Determine the [x, y] coordinate at the center of the cell enclosing the given text.  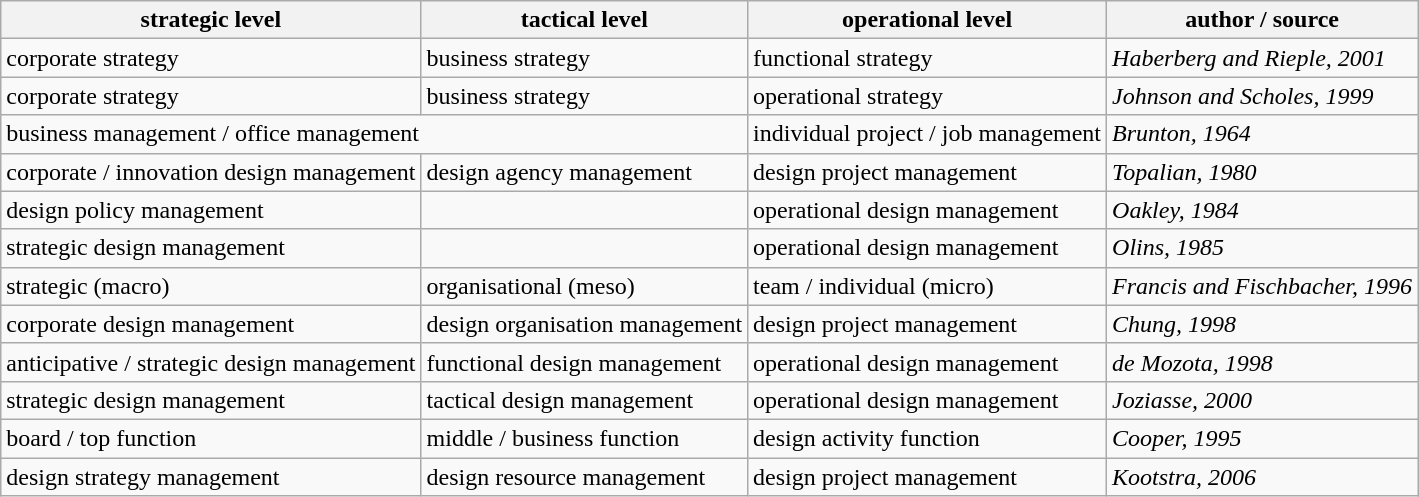
design resource management [584, 477]
Kootstra, 2006 [1262, 477]
team / individual (micro) [928, 286]
corporate / innovation design management [211, 172]
strategic level [211, 20]
strategic (macro) [211, 286]
middle / business function [584, 438]
operational strategy [928, 96]
Chung, 1998 [1262, 324]
Joziasse, 2000 [1262, 400]
Cooper, 1995 [1262, 438]
design agency management [584, 172]
functional strategy [928, 58]
Topalian, 1980 [1262, 172]
design organisation management [584, 324]
Brunton, 1964 [1262, 134]
de Mozota, 1998 [1262, 362]
functional design management [584, 362]
individual project / job management [928, 134]
corporate design management [211, 324]
tactical level [584, 20]
board / top function [211, 438]
Oakley, 1984 [1262, 210]
design activity function [928, 438]
author / source [1262, 20]
business management / office management [374, 134]
design policy management [211, 210]
design strategy management [211, 477]
Olins, 1985 [1262, 248]
Francis and Fischbacher, 1996 [1262, 286]
Haberberg and Rieple, 2001 [1262, 58]
tactical design management [584, 400]
organisational (meso) [584, 286]
operational level [928, 20]
Johnson and Scholes, 1999 [1262, 96]
anticipative / strategic design management [211, 362]
